Scan for the cell matching the given text and deliver its (X, Y) coordinate at center. 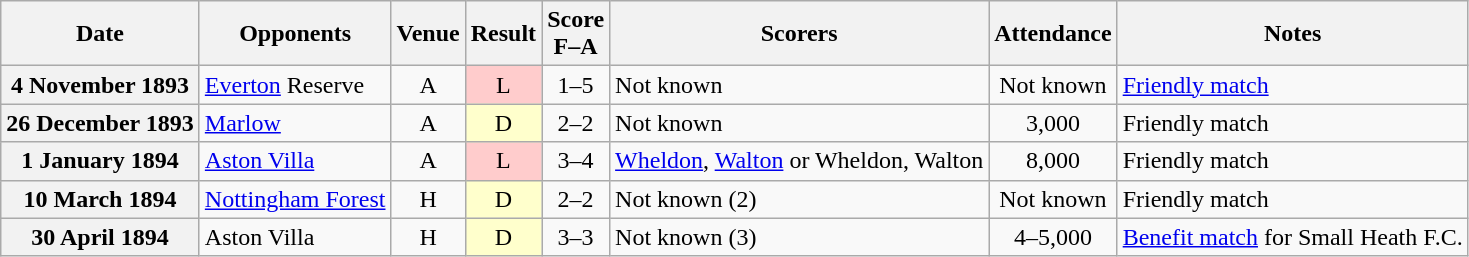
3,000 (1053, 123)
Result (503, 34)
Not known (3) (800, 237)
ScoreF–A (576, 34)
10 March 1894 (100, 199)
Opponents (295, 34)
Not known (2) (800, 199)
3–4 (576, 161)
Attendance (1053, 34)
1–5 (576, 85)
Benefit match for Small Heath F.C. (1292, 237)
Everton Reserve (295, 85)
26 December 1893 (100, 123)
Date (100, 34)
4–5,000 (1053, 237)
Notes (1292, 34)
1 January 1894 (100, 161)
Scorers (800, 34)
Wheldon, Walton or Wheldon, Walton (800, 161)
Marlow (295, 123)
30 April 1894 (100, 237)
4 November 1893 (100, 85)
Nottingham Forest (295, 199)
Venue (428, 34)
8,000 (1053, 161)
3–3 (576, 237)
